Find where the given text appears and provide that cell's center as (x, y) coordinate. 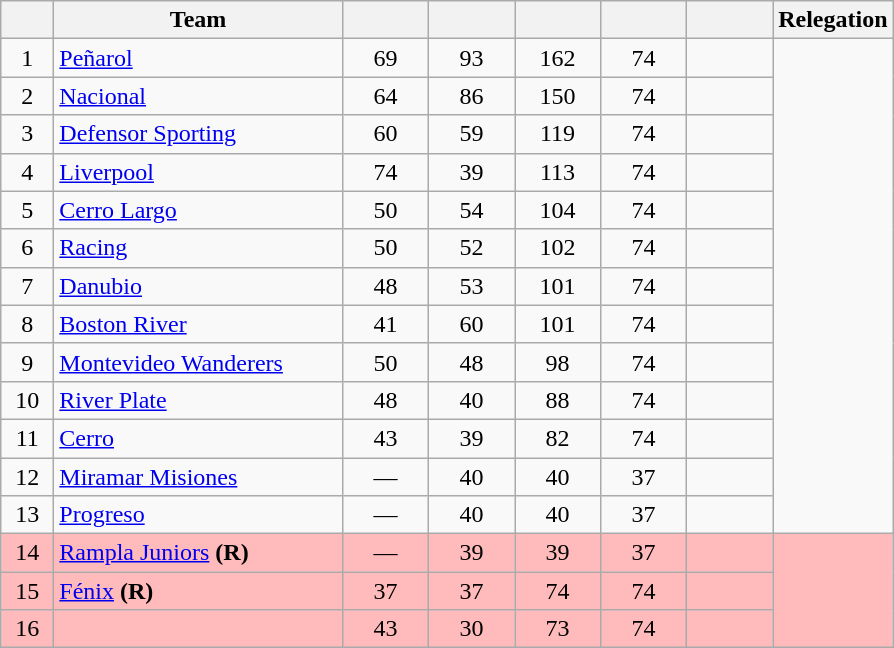
Team (198, 20)
11 (28, 438)
86 (471, 96)
98 (557, 362)
Nacional (198, 96)
2 (28, 96)
4 (28, 172)
52 (471, 248)
150 (557, 96)
7 (28, 286)
82 (557, 438)
30 (471, 629)
8 (28, 324)
Miramar Misiones (198, 477)
54 (471, 210)
6 (28, 248)
16 (28, 629)
1 (28, 58)
93 (471, 58)
88 (557, 400)
Danubio (198, 286)
Montevideo Wanderers (198, 362)
53 (471, 286)
Defensor Sporting (198, 134)
Boston River (198, 324)
Cerro (198, 438)
River Plate (198, 400)
Fénix (R) (198, 591)
104 (557, 210)
3 (28, 134)
12 (28, 477)
Cerro Largo (198, 210)
64 (385, 96)
Liverpool (198, 172)
5 (28, 210)
Racing (198, 248)
73 (557, 629)
41 (385, 324)
102 (557, 248)
59 (471, 134)
69 (385, 58)
119 (557, 134)
162 (557, 58)
13 (28, 515)
113 (557, 172)
14 (28, 553)
9 (28, 362)
Progreso (198, 515)
Rampla Juniors (R) (198, 553)
Peñarol (198, 58)
15 (28, 591)
Relegation (833, 20)
10 (28, 400)
